Find where the given text appears and provide that cell's center as [X, Y] coordinate. 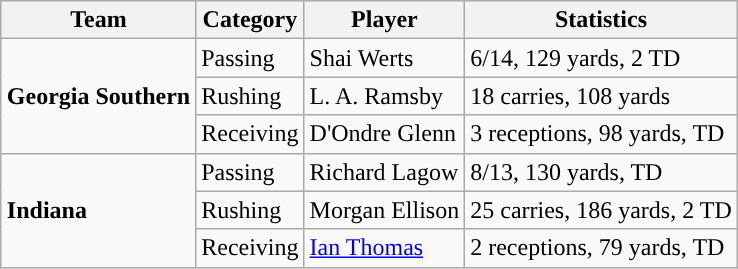
Statistics [602, 20]
Ian Thomas [384, 248]
L. A. Ramsby [384, 96]
Richard Lagow [384, 172]
3 receptions, 98 yards, TD [602, 134]
2 receptions, 79 yards, TD [602, 248]
Team [98, 20]
Category [250, 20]
18 carries, 108 yards [602, 96]
25 carries, 186 yards, 2 TD [602, 210]
Morgan Ellison [384, 210]
8/13, 130 yards, TD [602, 172]
Indiana [98, 210]
Player [384, 20]
D'Ondre Glenn [384, 134]
6/14, 129 yards, 2 TD [602, 58]
Shai Werts [384, 58]
Georgia Southern [98, 96]
